For the text-containing cell, return its midpoint in [X, Y] coordinate format. 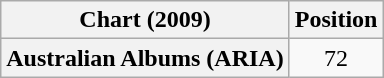
Chart (2009) [145, 20]
Australian Albums (ARIA) [145, 58]
Position [336, 20]
72 [336, 58]
